Return the (x, y) coordinate for the center point of the cell that contains the specified text.  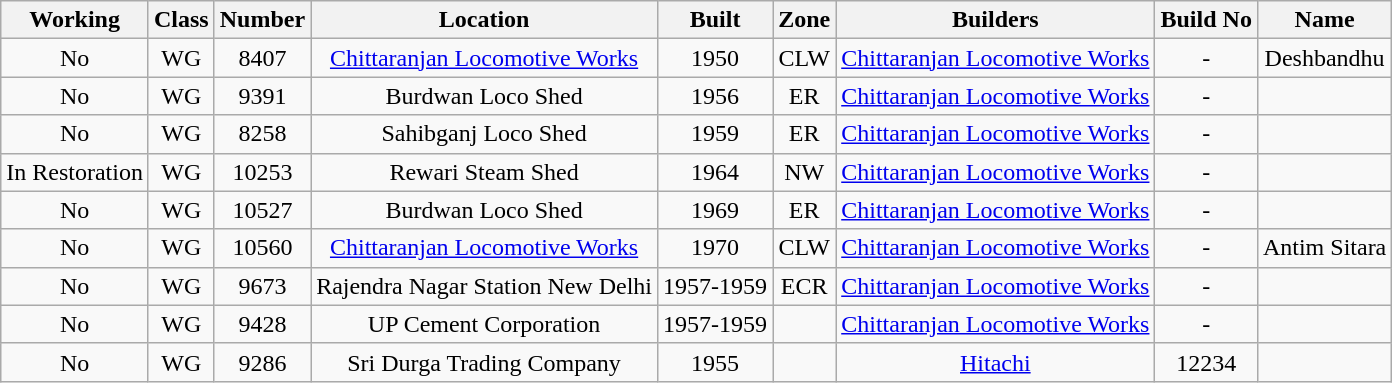
Deshbandhu (1324, 58)
1969 (716, 210)
1959 (716, 134)
12234 (1206, 362)
In Restoration (75, 172)
Sahibganj Loco Shed (484, 134)
9286 (262, 362)
Number (262, 20)
Rewari Steam Shed (484, 172)
1950 (716, 58)
8258 (262, 134)
Sri Durga Trading Company (484, 362)
10253 (262, 172)
1955 (716, 362)
Working (75, 20)
9391 (262, 96)
Class (181, 20)
10527 (262, 210)
Build No (1206, 20)
1956 (716, 96)
UP Cement Corporation (484, 324)
10560 (262, 248)
Rajendra Nagar Station New Delhi (484, 286)
Zone (804, 20)
9673 (262, 286)
1964 (716, 172)
NW (804, 172)
Name (1324, 20)
Location (484, 20)
Antim Sitara (1324, 248)
Hitachi (996, 362)
8407 (262, 58)
Built (716, 20)
Builders (996, 20)
ECR (804, 286)
9428 (262, 324)
1970 (716, 248)
